Return [X, Y] of the center of cell containing provided text 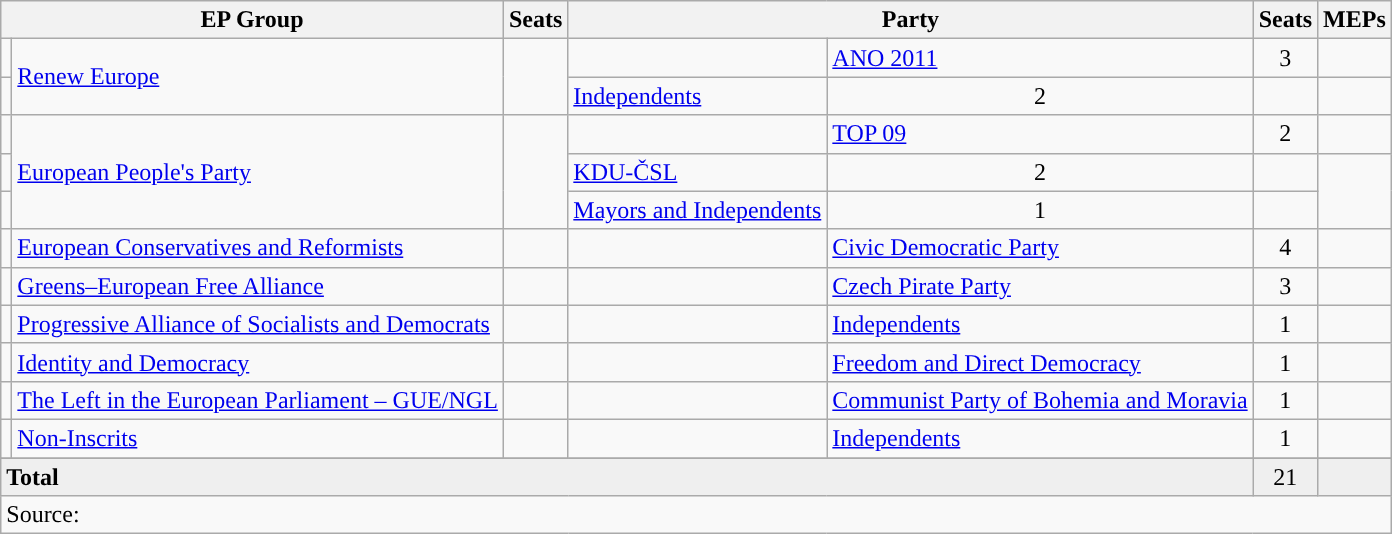
21 [1285, 477]
The Left in the European Parliament – GUE/NGL [258, 400]
Greens–European Free Alliance [258, 286]
Progressive Alliance of Socialists and Democrats [258, 324]
Freedom and Direct Democracy [1040, 362]
Identity and Democracy [258, 362]
KDU-ČSL [698, 172]
Civic Democratic Party [1040, 248]
Mayors and Independents [698, 210]
TOP 09 [1040, 134]
European People's Party [258, 172]
Source: [696, 515]
Party [910, 20]
4 [1285, 248]
Renew Europe [258, 77]
Total [627, 477]
MEPs [1355, 20]
Non-Inscrits [258, 438]
Communist Party of Bohemia and Moravia [1040, 400]
ANO 2011 [1040, 58]
European Conservatives and Reformists [258, 248]
Czech Pirate Party [1040, 286]
EP Group [252, 20]
